From the cell containing the given text, extract its center point as (x, y) coordinate. 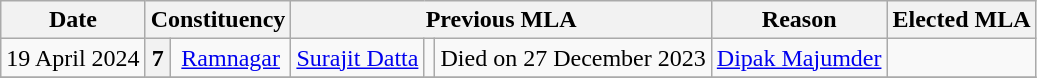
Surajit Datta (358, 58)
Elected MLA (962, 20)
7 (158, 58)
19 April 2024 (73, 58)
Reason (799, 20)
Died on 27 December 2023 (573, 58)
Ramnagar (230, 58)
Dipak Majumder (799, 58)
Date (73, 20)
Previous MLA (501, 20)
Constituency (218, 20)
